Capture the cell that displays the provided text and extract its [x, y] central coordinate. 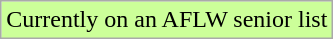
Currently on an AFLW senior list [167, 20]
